Provide the (x, y) coordinate of the cell's center where the given text is located.  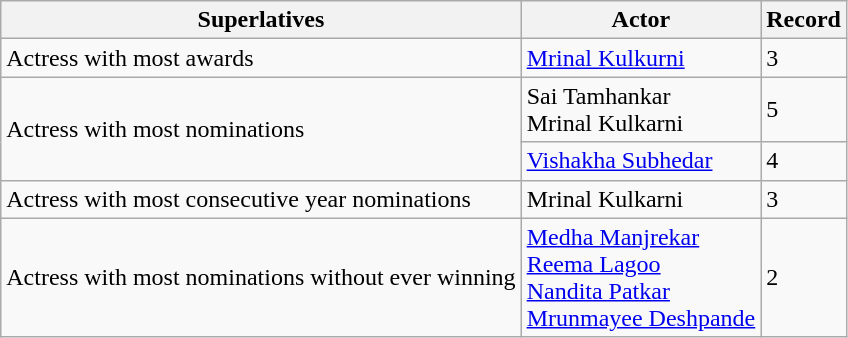
4 (804, 161)
Actress with most nominations without ever winning (261, 278)
Vishakha Subhedar (641, 161)
Actress with most awards (261, 58)
Actor (641, 20)
Medha ManjrekarReema LagooNandita PatkarMrunmayee Deshpande (641, 278)
Actress with most nominations (261, 128)
Actress with most consecutive year nominations (261, 199)
5 (804, 110)
Sai TamhankarMrinal Kulkarni (641, 110)
2 (804, 278)
Record (804, 20)
Mrinal Kulkurni (641, 58)
Mrinal Kulkarni (641, 199)
Superlatives (261, 20)
